Search for the cell housing the specified text and yield its (x, y) center coordinate. 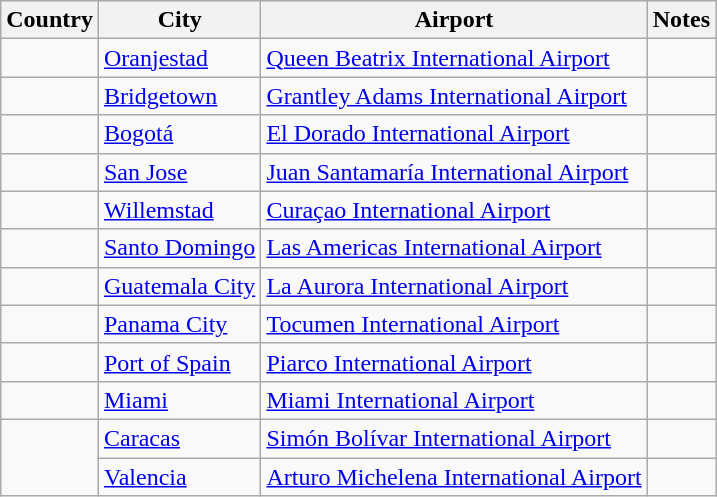
San Jose (179, 172)
Curaçao International Airport (454, 210)
Queen Beatrix International Airport (454, 58)
Arturo Michelena International Airport (454, 477)
Country (50, 20)
Simón Bolívar International Airport (454, 438)
Guatemala City (179, 286)
Miami International Airport (454, 400)
Tocumen International Airport (454, 324)
City (179, 20)
Bridgetown (179, 96)
Oranjestad (179, 58)
Piarco International Airport (454, 362)
Bogotá (179, 134)
Miami (179, 400)
La Aurora International Airport (454, 286)
Port of Spain (179, 362)
Caracas (179, 438)
Valencia (179, 477)
El Dorado International Airport (454, 134)
Las Americas International Airport (454, 248)
Juan Santamaría International Airport (454, 172)
Grantley Adams International Airport (454, 96)
Willemstad (179, 210)
Airport (454, 20)
Notes (681, 20)
Santo Domingo (179, 248)
Panama City (179, 324)
